Identify which cell holds the provided text, then report its [X, Y] central coordinate. 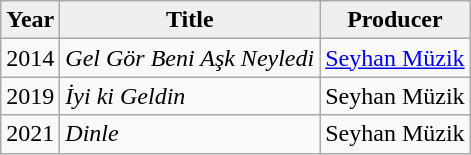
Gel Gör Beni Aşk Neyledi [190, 58]
2019 [30, 96]
Dinle [190, 134]
Year [30, 20]
İyi ki Geldin [190, 96]
2014 [30, 58]
Title [190, 20]
Producer [395, 20]
2021 [30, 134]
